Locate the cell with the specified text and output its (x, y) center coordinate. 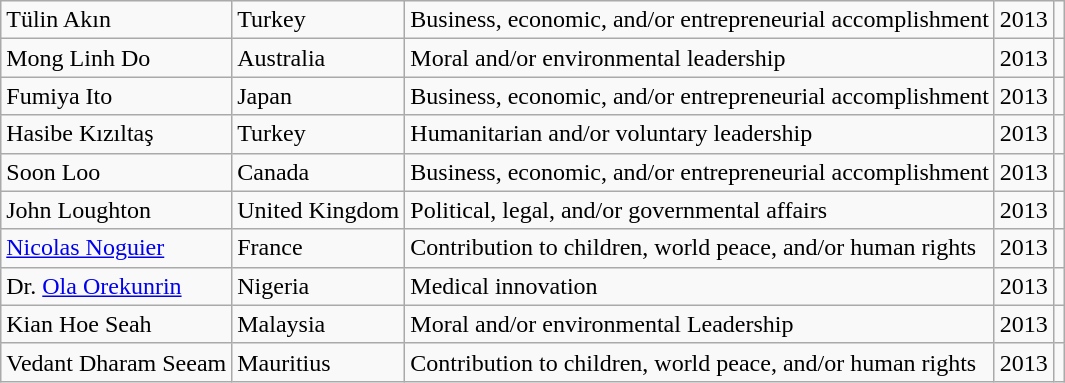
Malaysia (318, 324)
Australia (318, 58)
Medical innovation (700, 286)
Mong Linh Do (116, 58)
Vedant Dharam Seeam (116, 362)
Nigeria (318, 286)
John Loughton (116, 210)
France (318, 248)
Japan (318, 96)
Canada (318, 172)
Kian Hoe Seah (116, 324)
Tülin Akın (116, 20)
Nicolas Noguier (116, 248)
Humanitarian and/or voluntary leadership (700, 134)
Soon Loo (116, 172)
Hasibe Kızıltaş (116, 134)
United Kingdom (318, 210)
Dr. Ola Orekunrin (116, 286)
Mauritius (318, 362)
Moral and/or environmental leadership (700, 58)
Fumiya Ito (116, 96)
Political, legal, and/or governmental affairs (700, 210)
Moral and/or environmental Leadership (700, 324)
